Search for the cell housing the specified text and yield its [X, Y] center coordinate. 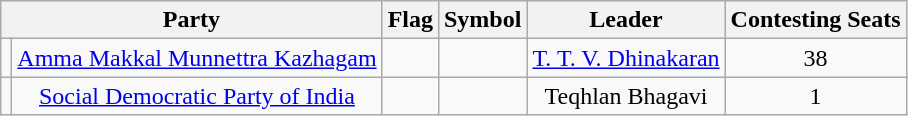
Contesting Seats [816, 20]
Flag [410, 20]
Leader [626, 20]
Symbol [482, 20]
1 [816, 96]
38 [816, 58]
T. T. V. Dhinakaran [626, 58]
Amma Makkal Munnettra Kazhagam [197, 58]
Teqhlan Bhagavi [626, 96]
Social Democratic Party of India [197, 96]
Party [192, 20]
